Identify which cell holds the provided text, then report its (x, y) central coordinate. 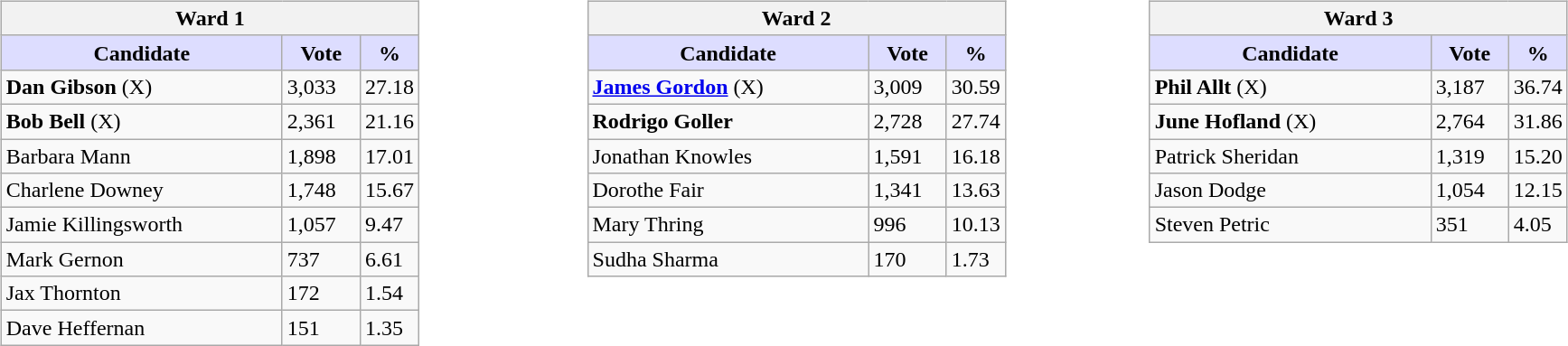
1,054 (1469, 191)
4.05 (1538, 225)
James Gordon (X) (728, 87)
2,764 (1469, 121)
Jamie Killingsworth (141, 225)
Patrick Sheridan (1291, 156)
Jonathan Knowles (728, 156)
Ward 2 (796, 18)
10.13 (976, 225)
1.54 (389, 294)
Rodrigo Goller (728, 121)
3,187 (1469, 87)
27.18 (389, 87)
17.01 (389, 156)
151 (321, 328)
996 (907, 225)
15.67 (389, 191)
36.74 (1538, 87)
21.16 (389, 121)
172 (321, 294)
Phil Allt (X) (1291, 87)
15.20 (1538, 156)
Barbara Mann (141, 156)
170 (907, 259)
27.74 (976, 121)
Mary Thring (728, 225)
1,341 (907, 191)
Bob Bell (X) (141, 121)
Jax Thornton (141, 294)
June Hofland (X) (1291, 121)
Steven Petric (1291, 225)
1,591 (907, 156)
9.47 (389, 225)
30.59 (976, 87)
12.15 (1538, 191)
3,033 (321, 87)
Charlene Downey (141, 191)
13.63 (976, 191)
6.61 (389, 259)
2,361 (321, 121)
Dave Heffernan (141, 328)
31.86 (1538, 121)
1.35 (389, 328)
1,748 (321, 191)
Ward 3 (1358, 18)
Dorothe Fair (728, 191)
Jason Dodge (1291, 191)
Ward 1 (210, 18)
1.73 (976, 259)
Dan Gibson (X) (141, 87)
2,728 (907, 121)
1,898 (321, 156)
Mark Gernon (141, 259)
3,009 (907, 87)
351 (1469, 225)
737 (321, 259)
16.18 (976, 156)
Sudha Sharma (728, 259)
1,057 (321, 225)
1,319 (1469, 156)
